Detect which cell encompasses the target text, then output its [X, Y] center coordinate. 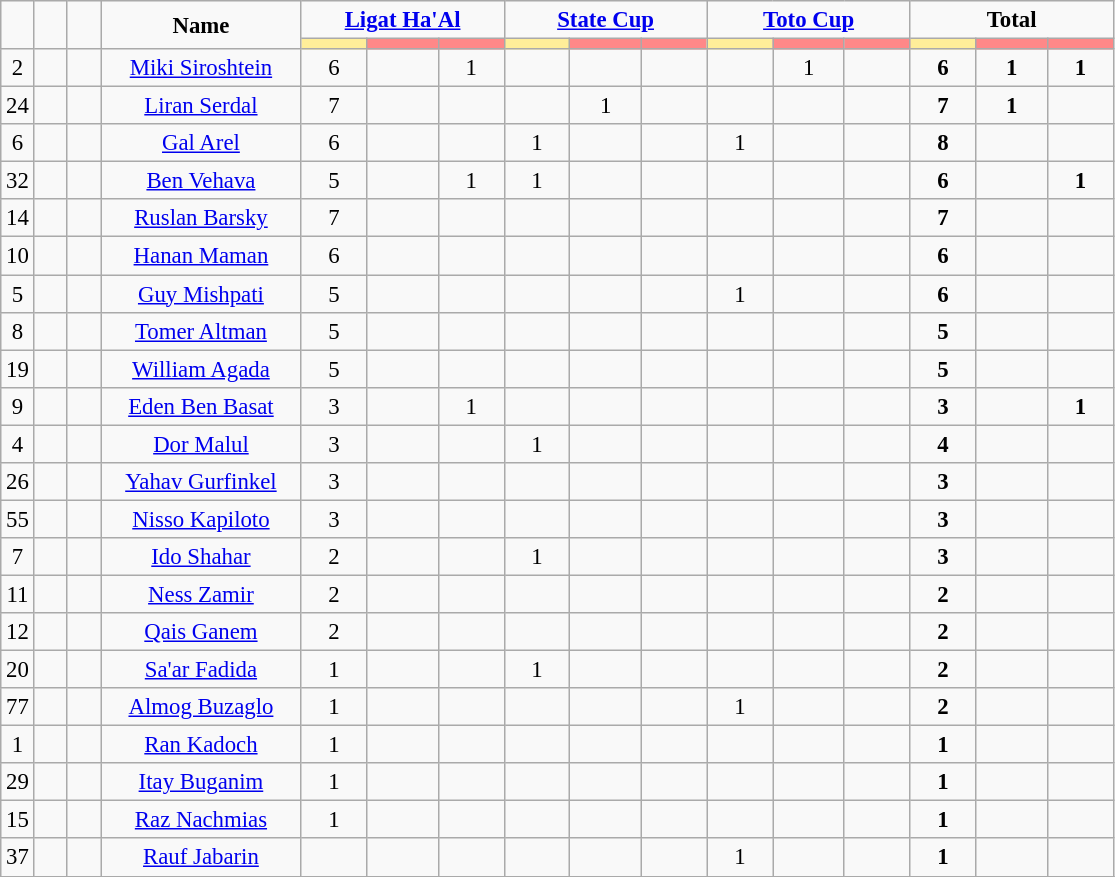
77 [18, 707]
26 [18, 482]
Sa'ar Fadida [201, 670]
Toto Cup [808, 20]
Yahav Gurfinkel [201, 482]
Ness Zamir [201, 594]
Qais Ganem [201, 632]
Gal Arel [201, 143]
Total [1012, 20]
20 [18, 670]
Itay Buganim [201, 782]
Dor Malul [201, 444]
37 [18, 858]
Ben Vehava [201, 181]
11 [18, 594]
55 [18, 519]
12 [18, 632]
Ido Shahar [201, 557]
Tomer Altman [201, 331]
Ran Kadoch [201, 745]
Name [201, 25]
14 [18, 219]
Raz Nachmias [201, 820]
Hanan Maman [201, 256]
State Cup [606, 20]
32 [18, 181]
Eden Ben Basat [201, 406]
Almog Buzaglo [201, 707]
Liran Serdal [201, 106]
10 [18, 256]
Nisso Kapiloto [201, 519]
William Agada [201, 369]
9 [18, 406]
Ruslan Barsky [201, 219]
Rauf Jabarin [201, 858]
Miki Siroshtein [201, 68]
24 [18, 106]
29 [18, 782]
19 [18, 369]
15 [18, 820]
Ligat Ha'Al [402, 20]
Guy Mishpati [201, 294]
